Capture the cell that displays the provided text and extract its [x, y] central coordinate. 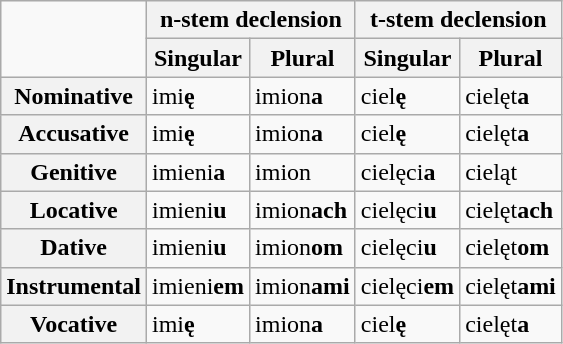
Genitive [74, 172]
imionom [303, 248]
imionami [303, 286]
imion [303, 172]
n-stem declension [250, 20]
imionach [303, 210]
imieniem [198, 286]
cielętach [511, 210]
Dative [74, 248]
imienia [198, 172]
cielęciem [407, 286]
Accusative [74, 134]
cielętami [511, 286]
cielętom [511, 248]
Locative [74, 210]
t-stem declension [458, 20]
cieląt [511, 172]
cielęcia [407, 172]
Nominative [74, 96]
Vocative [74, 324]
Instrumental [74, 286]
